Provide the [x, y] coordinate of the cell's center where the given text is located.  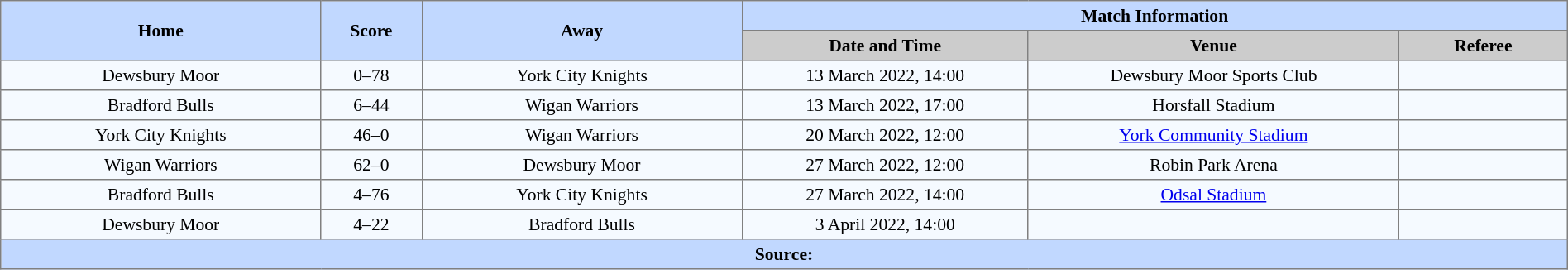
3 April 2022, 14:00 [885, 224]
Robin Park Arena [1213, 165]
6–44 [371, 105]
Odsal Stadium [1213, 195]
Match Information [1154, 16]
Date and Time [885, 46]
York Community Stadium [1213, 135]
0–78 [371, 75]
Referee [1483, 46]
Away [582, 31]
27 March 2022, 12:00 [885, 165]
46–0 [371, 135]
Source: [784, 254]
20 March 2022, 12:00 [885, 135]
4–22 [371, 224]
Home [160, 31]
Dewsbury Moor Sports Club [1213, 75]
13 March 2022, 14:00 [885, 75]
27 March 2022, 14:00 [885, 195]
Horsfall Stadium [1213, 105]
Venue [1213, 46]
13 March 2022, 17:00 [885, 105]
Score [371, 31]
4–76 [371, 195]
62–0 [371, 165]
